Locate the cell with the specified text and output its [x, y] center coordinate. 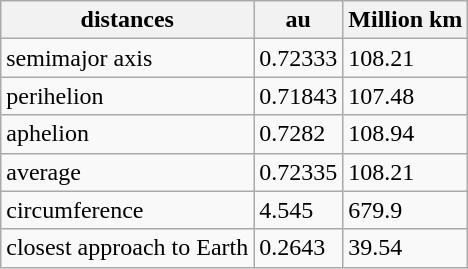
Million km [406, 20]
aphelion [128, 134]
semimajor axis [128, 58]
108.94 [406, 134]
au [298, 20]
circumference [128, 210]
0.72335 [298, 172]
distances [128, 20]
0.72333 [298, 58]
39.54 [406, 248]
perihelion [128, 96]
107.48 [406, 96]
0.7282 [298, 134]
4.545 [298, 210]
0.2643 [298, 248]
0.71843 [298, 96]
679.9 [406, 210]
closest approach to Earth [128, 248]
average [128, 172]
